Return (X, Y) of the center of cell containing provided text 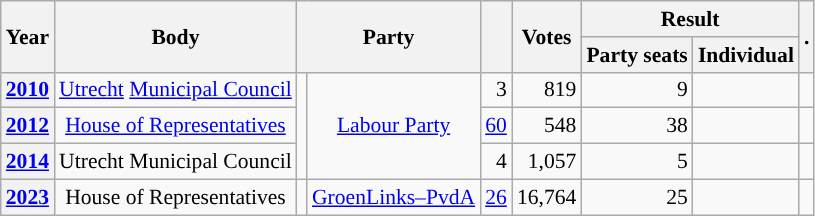
Party (388, 36)
26 (496, 197)
Labour Party (394, 126)
2010 (28, 90)
60 (496, 126)
2014 (28, 162)
548 (546, 126)
9 (636, 90)
Result (690, 19)
1,057 (546, 162)
25 (636, 197)
819 (546, 90)
Body (176, 36)
Party seats (636, 55)
2023 (28, 197)
GroenLinks–PvdA (394, 197)
3 (496, 90)
16,764 (546, 197)
4 (496, 162)
Year (28, 36)
Votes (546, 36)
2012 (28, 126)
Individual (746, 55)
38 (636, 126)
. (807, 36)
5 (636, 162)
